Capture the cell that displays the provided text and extract its [x, y] central coordinate. 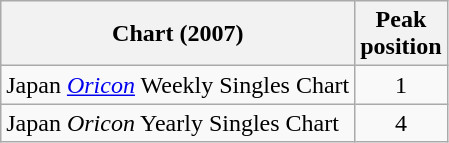
Japan Oricon Yearly Singles Chart [178, 123]
4 [401, 123]
Peakposition [401, 34]
1 [401, 85]
Chart (2007) [178, 34]
Japan Oricon Weekly Singles Chart [178, 85]
